Detect which cell encompasses the target text, then output its (X, Y) center coordinate. 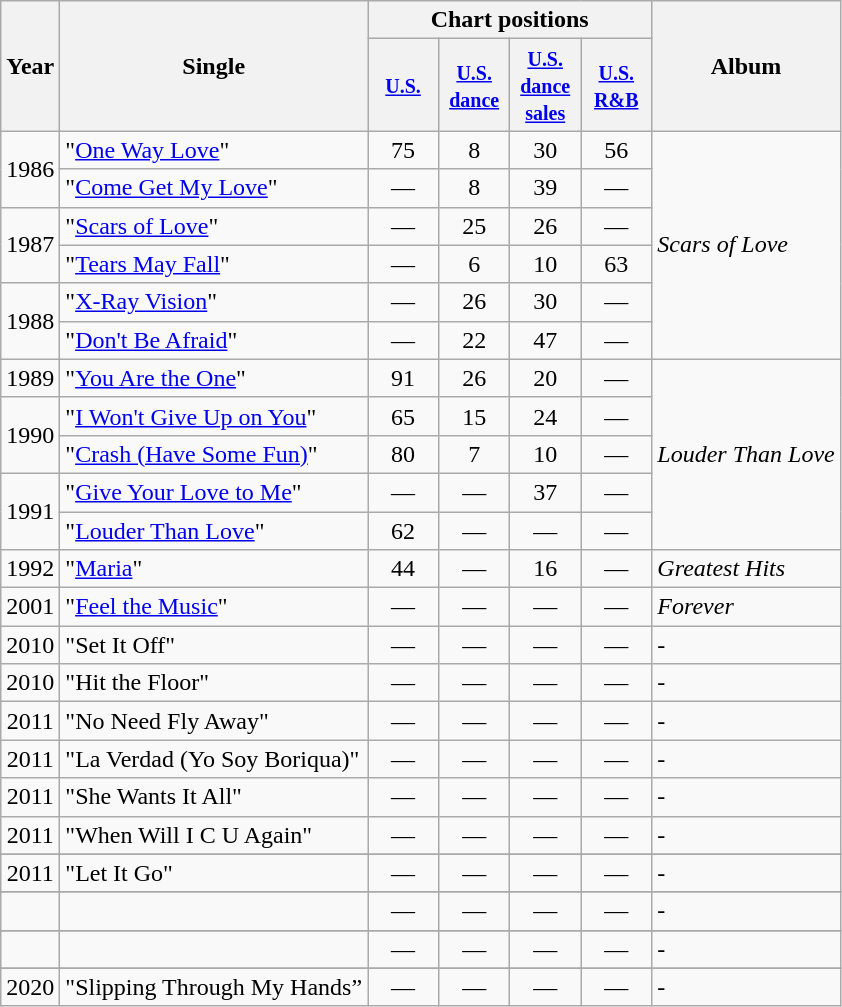
Forever (746, 607)
"When Will I C U Again" (214, 835)
56 (616, 150)
"Crash (Have Some Fun)" (214, 454)
2001 (30, 607)
"I Won't Give Up on You" (214, 416)
Single (214, 66)
U.S. dance sales (546, 85)
1990 (30, 435)
25 (474, 226)
6 (474, 264)
"You Are the One" (214, 378)
75 (404, 150)
"Let It Go" (214, 873)
"La Verdad (Yo Soy Boriqua)" (214, 759)
U.S. R&B (616, 85)
22 (474, 340)
"Feel the Music" (214, 607)
"One Way Love" (214, 150)
Chart positions (510, 20)
1992 (30, 569)
"Hit the Floor" (214, 683)
44 (404, 569)
"She Wants It All" (214, 797)
24 (546, 416)
2020 (30, 987)
U.S. (404, 85)
Album (746, 66)
37 (546, 492)
20 (546, 378)
1986 (30, 169)
U.S. dance (474, 85)
1991 (30, 511)
91 (404, 378)
16 (546, 569)
Greatest Hits (746, 569)
"Slipping Through My Hands” (214, 987)
"X-Ray Vision" (214, 302)
"Come Get My Love" (214, 188)
7 (474, 454)
Louder Than Love (746, 454)
80 (404, 454)
1989 (30, 378)
65 (404, 416)
Scars of Love (746, 245)
15 (474, 416)
"Tears May Fall" (214, 264)
"Set It Off" (214, 645)
47 (546, 340)
"Louder Than Love" (214, 531)
"Scars of Love" (214, 226)
62 (404, 531)
"No Need Fly Away" (214, 721)
1987 (30, 245)
1988 (30, 321)
39 (546, 188)
"Don't Be Afraid" (214, 340)
"Give Your Love to Me" (214, 492)
63 (616, 264)
"Maria" (214, 569)
Year (30, 66)
